From the cell containing the given text, extract its center point as [X, Y] coordinate. 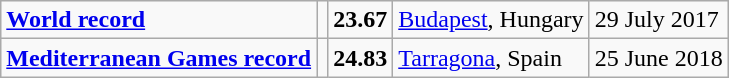
World record [159, 20]
23.67 [360, 20]
24.83 [360, 58]
Tarragona, Spain [491, 58]
Budapest, Hungary [491, 20]
29 July 2017 [658, 20]
Mediterranean Games record [159, 58]
25 June 2018 [658, 58]
